Output the (X, Y) coordinate of the center of the cell containing the given text.  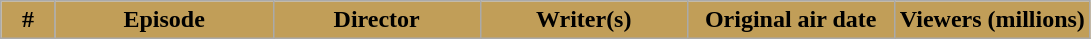
Director (376, 20)
Writer(s) (584, 20)
Episode (164, 20)
# (28, 20)
Viewers (millions) (992, 20)
Original air date (790, 20)
